Locate the cell with the specified text and output its (x, y) center coordinate. 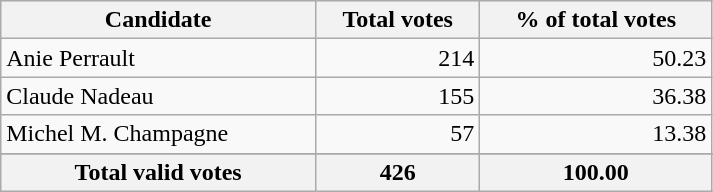
36.38 (596, 96)
Anie Perrault (158, 58)
214 (398, 58)
13.38 (596, 134)
50.23 (596, 58)
Total valid votes (158, 172)
Michel M. Champagne (158, 134)
Candidate (158, 20)
57 (398, 134)
100.00 (596, 172)
155 (398, 96)
426 (398, 172)
Total votes (398, 20)
% of total votes (596, 20)
Claude Nadeau (158, 96)
